Capture the cell that displays the provided text and extract its [X, Y] central coordinate. 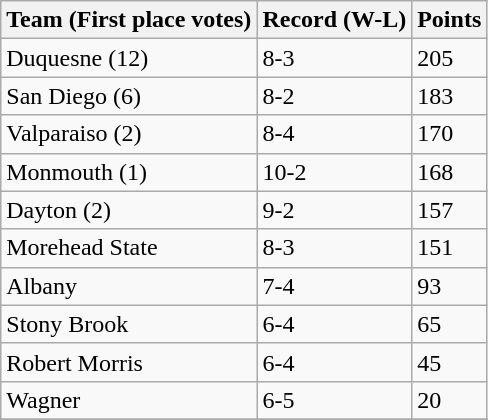
Dayton (2) [129, 210]
Albany [129, 286]
8-4 [334, 134]
45 [450, 362]
65 [450, 324]
Stony Brook [129, 324]
6-5 [334, 400]
Points [450, 20]
Team (First place votes) [129, 20]
Wagner [129, 400]
168 [450, 172]
170 [450, 134]
151 [450, 248]
Monmouth (1) [129, 172]
157 [450, 210]
Robert Morris [129, 362]
8-2 [334, 96]
183 [450, 96]
10-2 [334, 172]
9-2 [334, 210]
San Diego (6) [129, 96]
Duquesne (12) [129, 58]
205 [450, 58]
93 [450, 286]
20 [450, 400]
7-4 [334, 286]
Valparaiso (2) [129, 134]
Morehead State [129, 248]
Record (W-L) [334, 20]
